Scan for the cell matching the given text and deliver its [X, Y] coordinate at center. 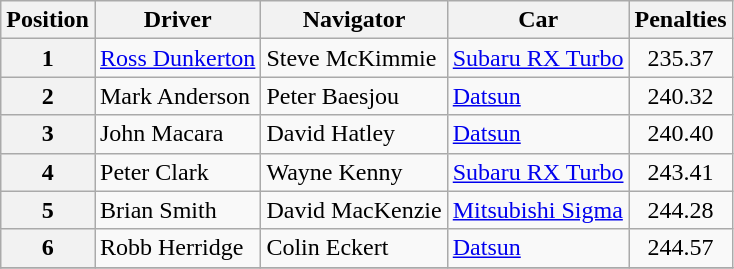
5 [48, 210]
Peter Clark [177, 172]
Penalties [680, 20]
240.32 [680, 96]
David MacKenzie [354, 210]
Navigator [354, 20]
1 [48, 58]
235.37 [680, 58]
243.41 [680, 172]
Robb Herridge [177, 248]
3 [48, 134]
Brian Smith [177, 210]
David Hatley [354, 134]
2 [48, 96]
Wayne Kenny [354, 172]
240.40 [680, 134]
Mitsubishi Sigma [538, 210]
Driver [177, 20]
Mark Anderson [177, 96]
Car [538, 20]
Peter Baesjou [354, 96]
John Macara [177, 134]
Steve McKimmie [354, 58]
4 [48, 172]
244.28 [680, 210]
Ross Dunkerton [177, 58]
244.57 [680, 248]
6 [48, 248]
Position [48, 20]
Colin Eckert [354, 248]
